Return (X, Y) of the center of cell containing provided text 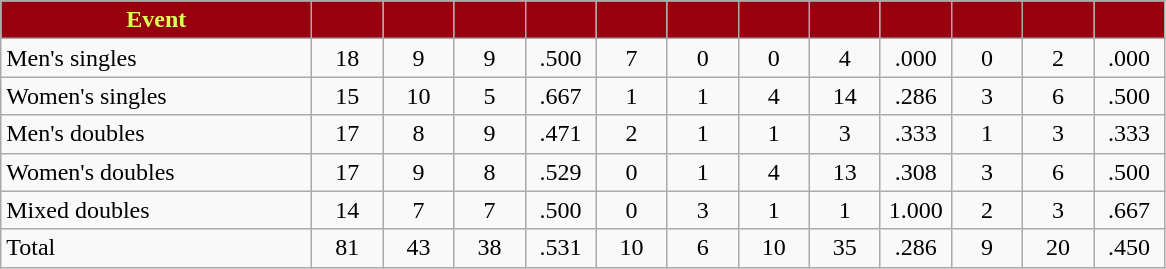
15 (348, 96)
.308 (916, 172)
35 (844, 248)
Total (156, 248)
38 (490, 248)
5 (490, 96)
20 (1058, 248)
43 (418, 248)
.450 (1130, 248)
13 (844, 172)
.529 (560, 172)
Mixed doubles (156, 210)
.531 (560, 248)
Event (156, 20)
Women's doubles (156, 172)
.471 (560, 134)
Men's doubles (156, 134)
Women's singles (156, 96)
Men's singles (156, 58)
18 (348, 58)
1.000 (916, 210)
81 (348, 248)
